Detect which cell encompasses the target text, then output its [X, Y] center coordinate. 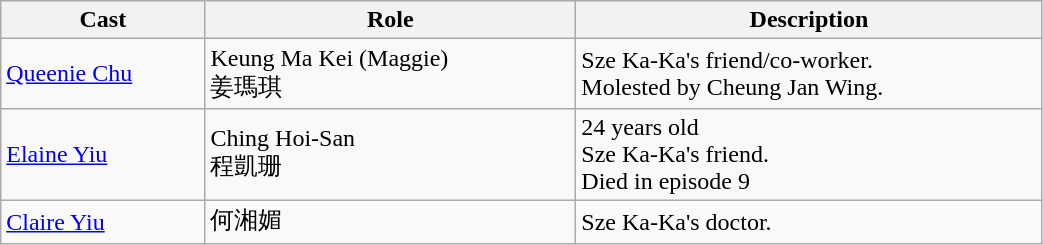
Queenie Chu [103, 74]
Description [809, 20]
Claire Yiu [103, 222]
24 years oldSze Ka-Ka's friend.Died in episode 9 [809, 154]
Role [390, 20]
Sze Ka-Ka's doctor. [809, 222]
Ching Hoi-San 程凱珊 [390, 154]
何湘媚 [390, 222]
Cast [103, 20]
Sze Ka-Ka's friend/co-worker.Molested by Cheung Jan Wing. [809, 74]
Keung Ma Kei (Maggie) 姜瑪琪 [390, 74]
Elaine Yiu [103, 154]
